Extract the [X, Y] coordinate from the center of the cell holding the provided text.  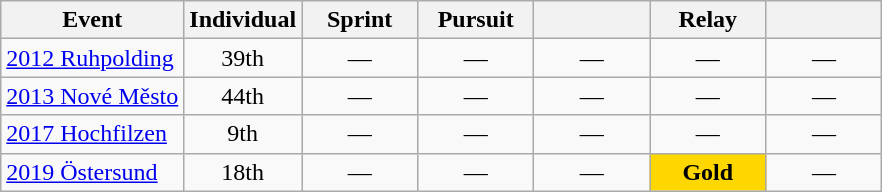
2013 Nové Město [92, 96]
Sprint [360, 20]
Relay [708, 20]
39th [243, 58]
Pursuit [476, 20]
Event [92, 20]
Individual [243, 20]
44th [243, 96]
2012 Ruhpolding [92, 58]
2017 Hochfilzen [92, 134]
Gold [708, 172]
2019 Östersund [92, 172]
9th [243, 134]
18th [243, 172]
